Provide the [x, y] coordinate of the cell's center where the given text is located.  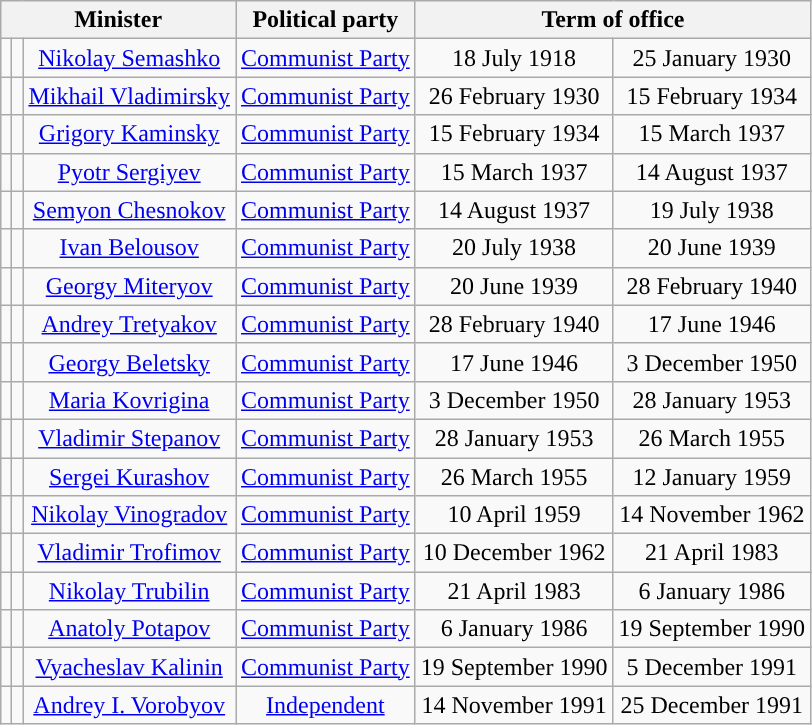
Maria Kovrigina [130, 400]
Political party [326, 20]
Nikolay Semashko [130, 58]
Vladimir Trofimov [130, 553]
Vyacheslav Kalinin [130, 667]
Term of office [612, 20]
Pyotr Sergiyev [130, 172]
10 December 1962 [514, 553]
Mikhail Vladimirsky [130, 96]
Andrey I. Vorobyov [130, 705]
19 July 1938 [712, 210]
Grigory Kaminsky [130, 134]
Andrey Tretyakov [130, 324]
5 December 1991 [712, 667]
Georgy Beletsky [130, 362]
10 April 1959 [514, 515]
Nikolay Vinogradov [130, 515]
25 January 1930 [712, 58]
Ivan Belousov [130, 248]
26 February 1930 [514, 96]
25 December 1991 [712, 705]
Sergei Kurashov [130, 477]
14 November 1962 [712, 515]
20 July 1938 [514, 248]
Minister [118, 20]
Nikolay Trubilin [130, 591]
Anatoly Potapov [130, 629]
14 November 1991 [514, 705]
Independent [326, 705]
18 July 1918 [514, 58]
Vladimir Stepanov [130, 438]
12 January 1959 [712, 477]
Semyon Chesnokov [130, 210]
Georgy Miteryov [130, 286]
